Detect which cell encompasses the target text, then output its (x, y) center coordinate. 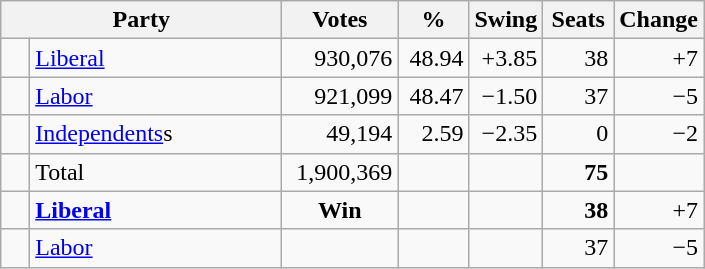
Party (142, 20)
Win (340, 210)
−1.50 (506, 96)
Independentss (156, 134)
Seats (578, 20)
2.59 (434, 134)
−2.35 (506, 134)
1,900,369 (340, 172)
Total (156, 172)
Votes (340, 20)
48.94 (434, 58)
0 (578, 134)
49,194 (340, 134)
% (434, 20)
−2 (659, 134)
48.47 (434, 96)
Change (659, 20)
+3.85 (506, 58)
75 (578, 172)
921,099 (340, 96)
Swing (506, 20)
930,076 (340, 58)
